Identify which cell holds the provided text, then report its [X, Y] central coordinate. 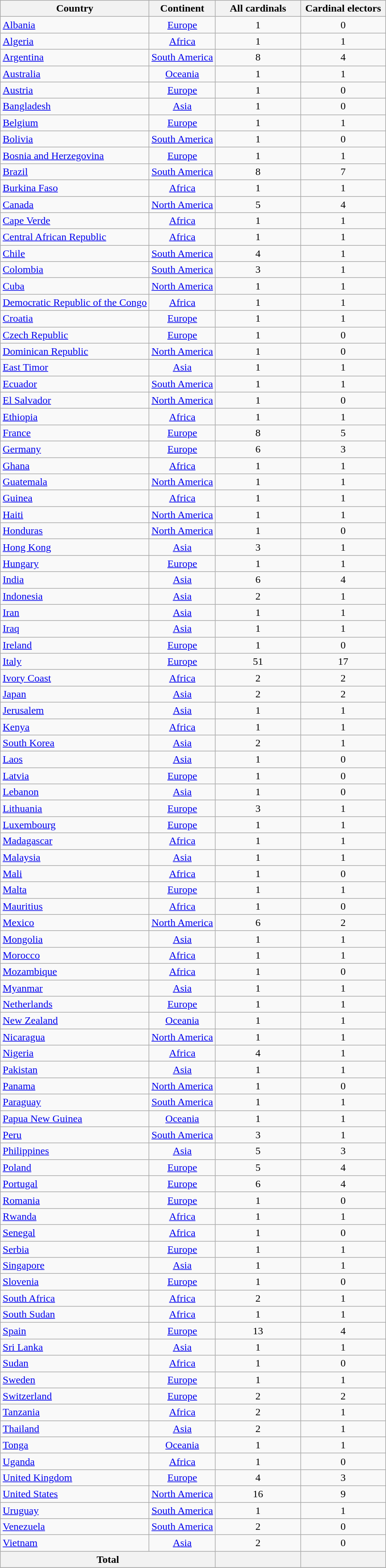
17 [343, 661]
Total [108, 1559]
Iraq [75, 629]
Haiti [75, 515]
Rwanda [75, 1216]
United States [75, 1494]
Belgium [75, 123]
Singapore [75, 1266]
Czech Republic [75, 335]
Mali [75, 874]
7 [343, 172]
Malaysia [75, 857]
Senegal [75, 1233]
Vietnam [75, 1543]
Romania [75, 1200]
All cardinals [258, 9]
El Salvador [75, 400]
Lebanon [75, 792]
Serbia [75, 1249]
Cape Verde [75, 221]
Chile [75, 253]
Hong Kong [75, 547]
Netherlands [75, 1004]
Australia [75, 74]
Mozambique [75, 971]
Nicaragua [75, 1037]
Kenya [75, 727]
Mexico [75, 923]
Austria [75, 90]
France [75, 433]
South Korea [75, 743]
Bolivia [75, 139]
Hungary [75, 564]
Iran [75, 612]
Paraguay [75, 1102]
Portugal [75, 1184]
Slovenia [75, 1282]
Cardinal electors [343, 9]
Colombia [75, 270]
Burkina Faso [75, 188]
Indonesia [75, 596]
Uruguay [75, 1510]
Venezuela [75, 1527]
Thailand [75, 1429]
Continent [182, 9]
Poland [75, 1167]
Bangladesh [75, 106]
Sweden [75, 1380]
Mongolia [75, 939]
United Kingdom [75, 1478]
Ecuador [75, 384]
Democratic Republic of the Congo [75, 302]
51 [258, 661]
Nigeria [75, 1053]
Japan [75, 694]
Croatia [75, 319]
Country [75, 9]
Philippines [75, 1151]
East Timor [75, 368]
Algeria [75, 41]
Lithuania [75, 808]
India [75, 580]
Ethiopia [75, 416]
Switzerland [75, 1396]
Myanmar [75, 988]
Albania [75, 25]
Central African Republic [75, 237]
Luxembourg [75, 825]
Argentina [75, 57]
South Africa [75, 1298]
Malta [75, 890]
16 [258, 1494]
New Zealand [75, 1021]
Ireland [75, 645]
Germany [75, 449]
Dominican Republic [75, 351]
Papua New Guinea [75, 1119]
Italy [75, 661]
Tonga [75, 1445]
Sri Lanka [75, 1347]
Honduras [75, 531]
Latvia [75, 776]
Peru [75, 1135]
Ghana [75, 465]
South Sudan [75, 1315]
Panama [75, 1086]
Jerusalem [75, 710]
Laos [75, 760]
Guinea [75, 498]
Sudan [75, 1363]
Spain [75, 1331]
Mauritius [75, 906]
Cuba [75, 286]
Tanzania [75, 1412]
Pakistan [75, 1070]
Madagascar [75, 841]
Bosnia and Herzegovina [75, 155]
Morocco [75, 955]
Canada [75, 205]
Uganda [75, 1461]
13 [258, 1331]
9 [343, 1494]
Guatemala [75, 482]
Brazil [75, 172]
Ivory Coast [75, 678]
